Detect which cell encompasses the target text, then output its (X, Y) center coordinate. 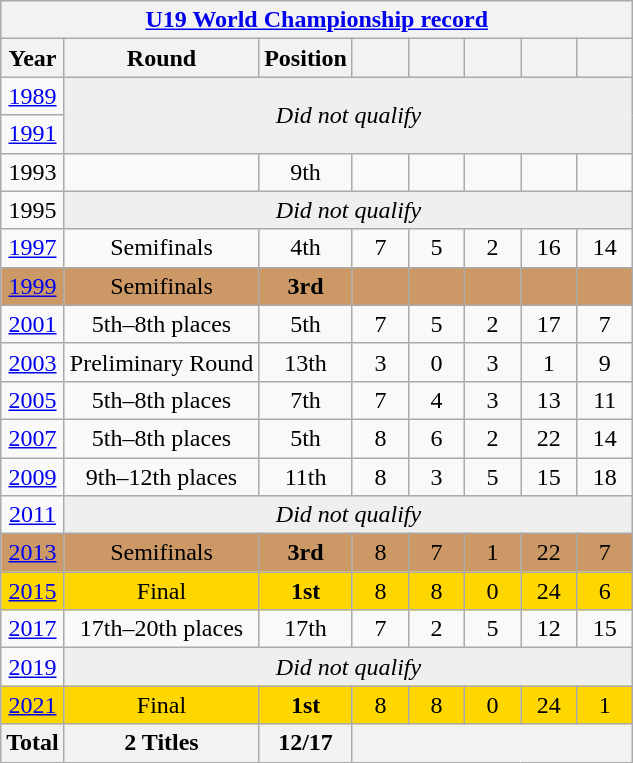
11th (306, 477)
12/17 (306, 743)
9 (605, 362)
4th (306, 248)
Total (33, 743)
9th (306, 172)
2007 (33, 438)
1999 (33, 286)
2009 (33, 477)
2021 (33, 705)
2005 (33, 400)
17 (549, 324)
2019 (33, 667)
1991 (33, 134)
2015 (33, 591)
11 (605, 400)
U19 World Championship record (317, 20)
Position (306, 58)
18 (605, 477)
17th (306, 629)
2003 (33, 362)
7th (306, 400)
16 (549, 248)
1993 (33, 172)
Preliminary Round (161, 362)
1995 (33, 210)
2013 (33, 553)
1997 (33, 248)
12 (549, 629)
2001 (33, 324)
1989 (33, 96)
17th–20th places (161, 629)
2017 (33, 629)
9th–12th places (161, 477)
13th (306, 362)
13 (549, 400)
2 Titles (161, 743)
4 (436, 400)
Round (161, 58)
2011 (33, 515)
Year (33, 58)
